Return [X, Y] of the center of cell containing provided text 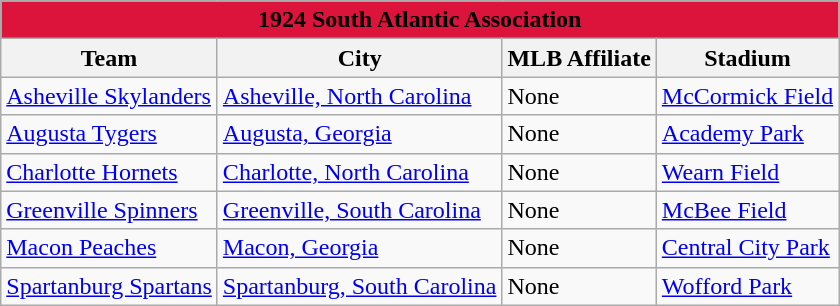
City [360, 58]
Spartanburg, South Carolina [360, 286]
Charlotte, North Carolina [360, 172]
McBee Field [747, 210]
Spartanburg Spartans [110, 286]
Wofford Park [747, 286]
Greenville Spinners [110, 210]
MLB Affiliate [579, 58]
Greenville, South Carolina [360, 210]
Augusta Tygers [110, 134]
Macon, Georgia [360, 248]
Macon Peaches [110, 248]
Asheville, North Carolina [360, 96]
Central City Park [747, 248]
Team [110, 58]
McCormick Field [747, 96]
Wearn Field [747, 172]
1924 South Atlantic Association [420, 20]
Charlotte Hornets [110, 172]
Augusta, Georgia [360, 134]
Stadium [747, 58]
Academy Park [747, 134]
Asheville Skylanders [110, 96]
